Capture the cell that displays the provided text and extract its [x, y] central coordinate. 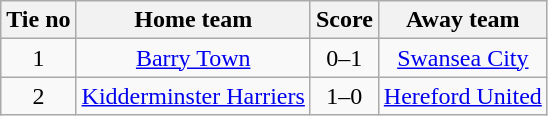
Hereford United [462, 96]
2 [38, 96]
Barry Town [193, 58]
Kidderminster Harriers [193, 96]
Home team [193, 20]
Tie no [38, 20]
1–0 [344, 96]
Score [344, 20]
Away team [462, 20]
0–1 [344, 58]
1 [38, 58]
Swansea City [462, 58]
